Capture the cell that displays the provided text and extract its (x, y) central coordinate. 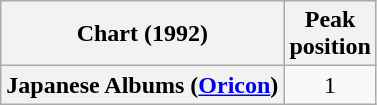
Peak position (330, 34)
Japanese Albums (Oricon) (142, 85)
1 (330, 85)
Chart (1992) (142, 34)
